From the cell containing the given text, extract its center point as [x, y] coordinate. 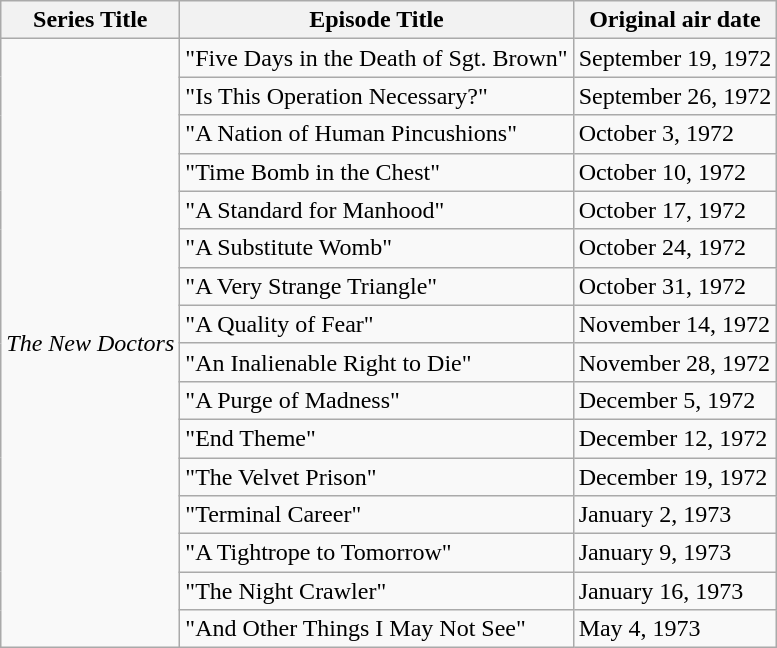
Series Title [90, 20]
November 28, 1972 [675, 362]
May 4, 1973 [675, 629]
"A Substitute Womb" [376, 248]
"A Tightrope to Tomorrow" [376, 553]
"Time Bomb in the Chest" [376, 172]
The New Doctors [90, 344]
"A Very Strange Triangle" [376, 286]
November 14, 1972 [675, 324]
January 2, 1973 [675, 515]
September 19, 1972 [675, 58]
"End Theme" [376, 438]
September 26, 1972 [675, 96]
Episode Title [376, 20]
October 3, 1972 [675, 134]
October 10, 1972 [675, 172]
"A Purge of Madness" [376, 400]
"Is This Operation Necessary?" [376, 96]
"Five Days in the Death of Sgt. Brown" [376, 58]
"An Inalienable Right to Die" [376, 362]
October 24, 1972 [675, 248]
December 19, 1972 [675, 477]
December 12, 1972 [675, 438]
"A Quality of Fear" [376, 324]
"A Standard for Manhood" [376, 210]
December 5, 1972 [675, 400]
"The Velvet Prison" [376, 477]
Original air date [675, 20]
October 31, 1972 [675, 286]
October 17, 1972 [675, 210]
"The Night Crawler" [376, 591]
January 16, 1973 [675, 591]
"Terminal Career" [376, 515]
January 9, 1973 [675, 553]
"A Nation of Human Pincushions" [376, 134]
"And Other Things I May Not See" [376, 629]
